Search for the cell housing the specified text and yield its (X, Y) center coordinate. 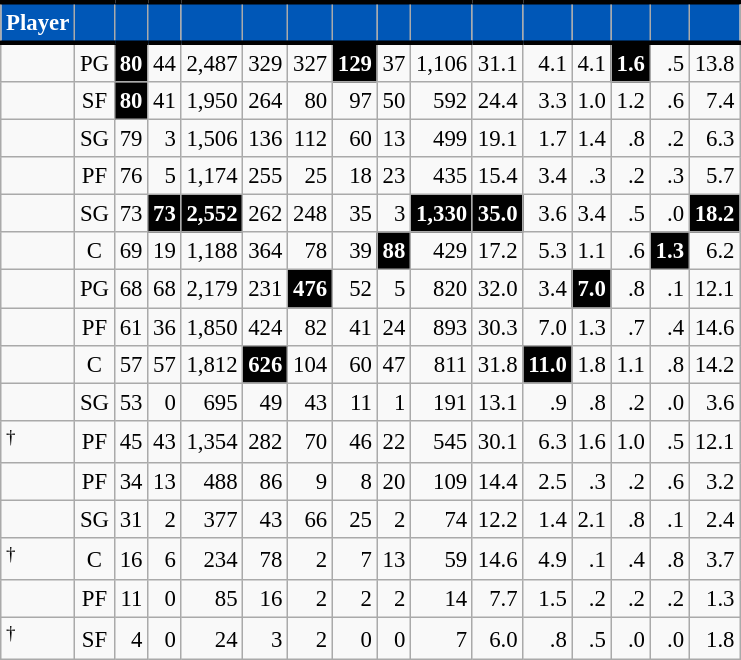
424 (266, 327)
4.9 (548, 559)
1.2 (630, 101)
.7 (630, 327)
88 (394, 251)
52 (354, 289)
820 (442, 289)
35.0 (497, 214)
82 (310, 327)
1,354 (212, 441)
364 (266, 251)
19 (164, 251)
112 (310, 139)
35 (354, 214)
1,850 (212, 327)
12.2 (497, 519)
19.1 (497, 139)
435 (442, 176)
20 (394, 482)
1,812 (212, 364)
14.4 (497, 482)
2,487 (212, 62)
329 (266, 62)
811 (442, 364)
1,106 (442, 62)
695 (212, 402)
2,552 (212, 214)
1,174 (212, 176)
45 (130, 441)
104 (310, 364)
59 (442, 559)
76 (130, 176)
37 (394, 62)
14 (442, 599)
Player (38, 22)
5.3 (548, 251)
18 (354, 176)
50 (394, 101)
30.1 (497, 441)
248 (310, 214)
32.0 (497, 289)
22 (394, 441)
2.5 (548, 482)
1,188 (212, 251)
4 (130, 639)
30.3 (497, 327)
13.1 (497, 402)
31.8 (497, 364)
9 (310, 482)
2,179 (212, 289)
626 (266, 364)
893 (442, 327)
49 (266, 402)
39 (354, 251)
327 (310, 62)
3.7 (714, 559)
2.4 (714, 519)
429 (442, 251)
264 (266, 101)
109 (442, 482)
255 (266, 176)
7.4 (714, 101)
282 (266, 441)
44 (164, 62)
17.2 (497, 251)
23 (394, 176)
53 (130, 402)
79 (130, 139)
97 (354, 101)
69 (130, 251)
499 (442, 139)
2.1 (592, 519)
13.8 (714, 62)
24.4 (497, 101)
476 (310, 289)
3.2 (714, 482)
1 (394, 402)
86 (266, 482)
1.5 (548, 599)
136 (266, 139)
8 (354, 482)
1,506 (212, 139)
66 (310, 519)
36 (164, 327)
6 (164, 559)
61 (130, 327)
191 (442, 402)
.9 (548, 402)
34 (130, 482)
46 (354, 441)
545 (442, 441)
85 (212, 599)
231 (266, 289)
262 (266, 214)
1,330 (442, 214)
5.7 (714, 176)
129 (354, 62)
6.2 (714, 251)
3.3 (548, 101)
1.7 (548, 139)
31 (130, 519)
6.0 (497, 639)
15.4 (497, 176)
7.7 (497, 599)
47 (394, 364)
11.0 (548, 364)
488 (212, 482)
1,950 (212, 101)
70 (310, 441)
74 (442, 519)
14.2 (714, 364)
31.1 (497, 62)
18.2 (714, 214)
377 (212, 519)
234 (212, 559)
592 (442, 101)
